Identify which cell holds the provided text, then report its [X, Y] central coordinate. 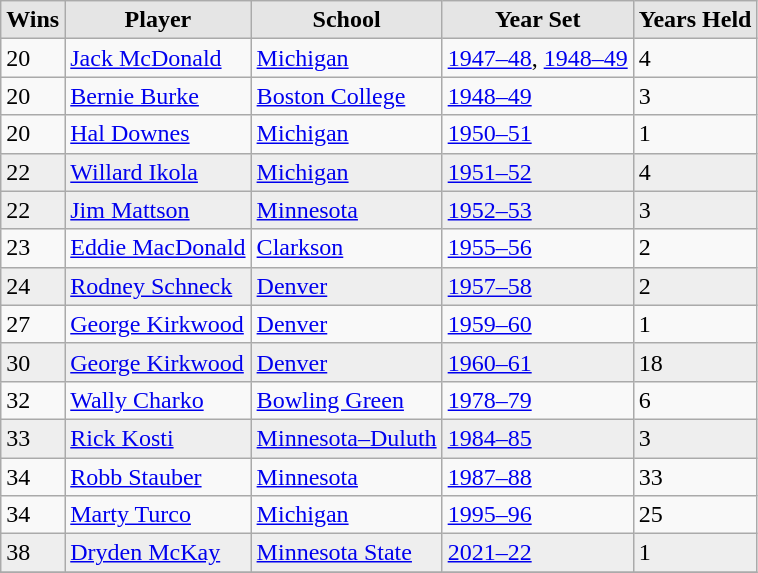
1955–56 [538, 248]
1959–60 [538, 324]
Willard Ikola [158, 172]
23 [33, 248]
Wally Charko [158, 400]
Rick Kosti [158, 438]
1948–49 [538, 96]
Jack McDonald [158, 58]
25 [695, 515]
38 [33, 553]
Hal Downes [158, 134]
Clarkson [346, 248]
Boston College [346, 96]
1984–85 [538, 438]
27 [33, 324]
1952–53 [538, 210]
Eddie MacDonald [158, 248]
18 [695, 362]
Rodney Schneck [158, 286]
1951–52 [538, 172]
Bowling Green [346, 400]
Robb Stauber [158, 477]
Minnesota–Duluth [346, 438]
1960–61 [538, 362]
Jim Mattson [158, 210]
Marty Turco [158, 515]
School [346, 20]
1978–79 [538, 400]
Year Set [538, 20]
Years Held [695, 20]
1950–51 [538, 134]
Dryden McKay [158, 553]
Minnesota State [346, 553]
Player [158, 20]
1957–58 [538, 286]
30 [33, 362]
Wins [33, 20]
2021–22 [538, 553]
24 [33, 286]
Bernie Burke [158, 96]
6 [695, 400]
32 [33, 400]
1995–96 [538, 515]
1947–48, 1948–49 [538, 58]
1987–88 [538, 477]
